Return (x, y) of the center of cell containing provided text 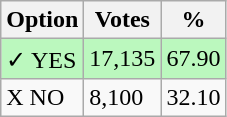
% (194, 20)
8,100 (122, 97)
32.10 (194, 97)
X NO (42, 97)
✓ YES (42, 59)
17,135 (122, 59)
Option (42, 20)
Votes (122, 20)
67.90 (194, 59)
